Pinpoint the cell where the given text exists, returning its (X, Y) midpoint coordinate. 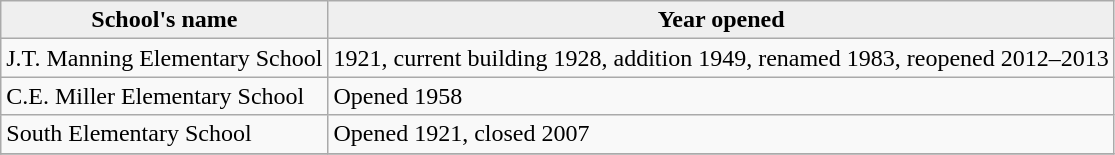
South Elementary School (164, 134)
School's name (164, 20)
Opened 1958 (721, 96)
Opened 1921, closed 2007 (721, 134)
1921, current building 1928, addition 1949, renamed 1983, reopened 2012–2013 (721, 58)
C.E. Miller Elementary School (164, 96)
J.T. Manning Elementary School (164, 58)
Year opened (721, 20)
